Detect which cell encompasses the target text, then output its [x, y] center coordinate. 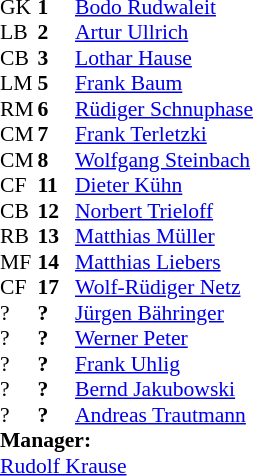
Werner Peter [164, 339]
17 [57, 287]
Artur Ullrich [164, 33]
Norbert Trieloff [164, 211]
Frank Uhlig [164, 364]
8 [57, 160]
Frank Terletzki [164, 135]
LM [19, 83]
Jürgen Bähringer [164, 313]
RB [19, 237]
Lothar Hause [164, 58]
5 [57, 83]
Manager: [126, 441]
Bernd Jakubowski [164, 389]
Rüdiger Schnuphase [164, 109]
Frank Baum [164, 83]
7 [57, 135]
13 [57, 237]
6 [57, 109]
Wolf-Rüdiger Netz [164, 287]
LB [19, 33]
Wolfgang Steinbach [164, 160]
12 [57, 211]
MF [19, 262]
RM [19, 109]
3 [57, 58]
2 [57, 33]
Dieter Kühn [164, 185]
Matthias Müller [164, 237]
Matthias Liebers [164, 262]
Andreas Trautmann [164, 415]
14 [57, 262]
11 [57, 185]
